Return the [x, y] coordinate for the center point of the cell that contains the specified text.  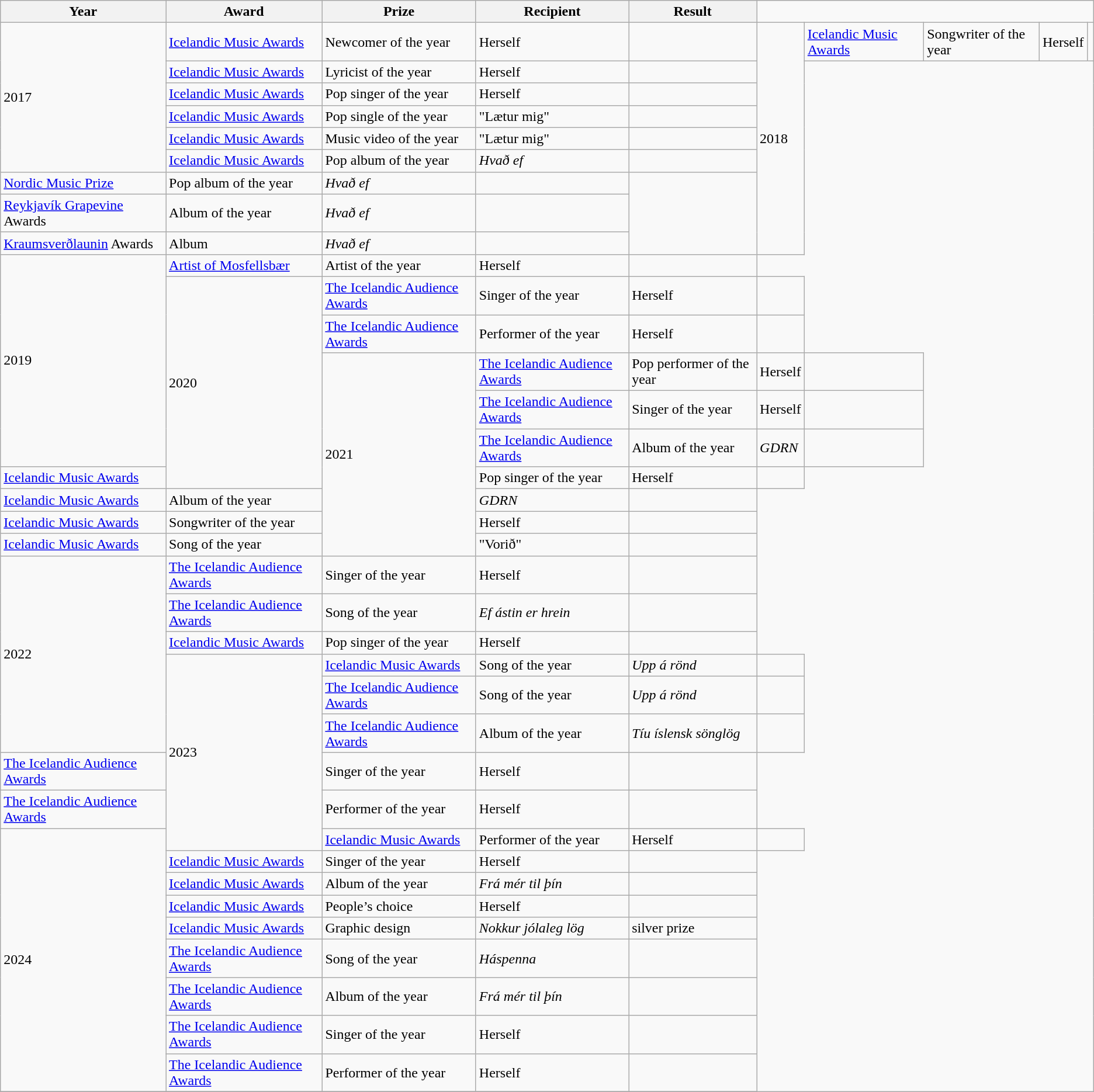
Result [693, 12]
Háspenna [552, 958]
Kraumsverðlaunin Awards [83, 243]
Award [244, 12]
silver prize [693, 928]
Reykjavík Grapevine Awards [83, 213]
Recipient [552, 12]
Graphic design [399, 928]
Album [244, 243]
2018 [781, 139]
Year [83, 12]
People’s choice [399, 906]
Artist of the year [399, 265]
"Vorið" [552, 545]
Nordic Music Prize [83, 183]
2017 [83, 97]
Music video of the year [399, 138]
2023 [244, 752]
Lyricist of the year [399, 72]
2022 [83, 654]
Tíu íslensk sönglög [693, 733]
Ef ástin er hrein [552, 612]
Nokkur jólaleg lög [552, 928]
Artist of Mosfellsbær [244, 265]
Pop single of the year [399, 116]
2019 [83, 360]
2020 [244, 382]
Newcomer of the year [399, 42]
2024 [83, 961]
2021 [399, 455]
Pop performer of the year [693, 372]
Prize [399, 12]
